Scan for the cell matching the given text and deliver its (x, y) coordinate at center. 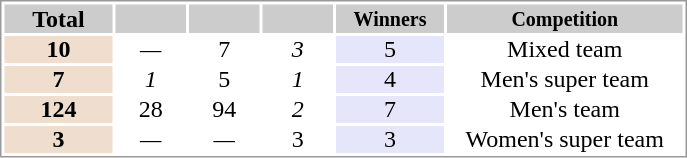
10 (58, 50)
2 (297, 110)
Total (58, 18)
94 (224, 110)
Men's team (565, 110)
Women's super team (565, 140)
Competition (565, 18)
Winners (390, 18)
4 (390, 80)
Men's super team (565, 80)
124 (58, 110)
28 (151, 110)
Mixed team (565, 50)
